Scan for the cell matching the given text and deliver its [x, y] coordinate at center. 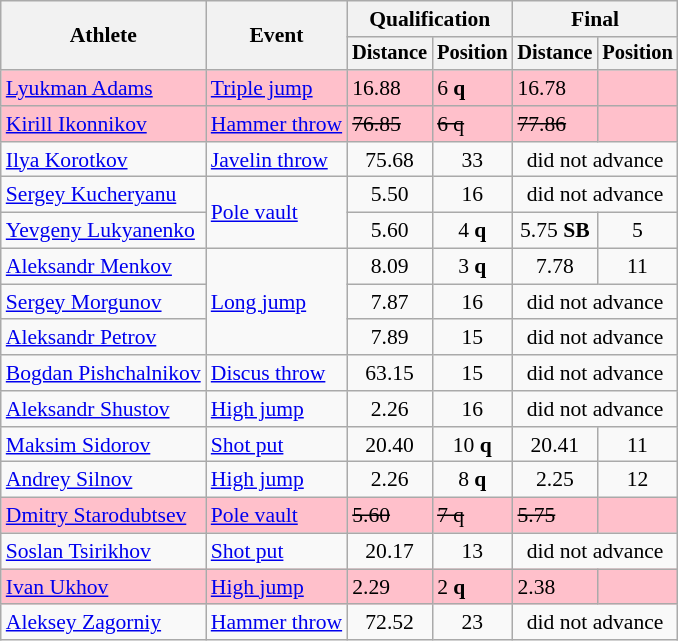
Soslan Tsirikhov [104, 552]
7.78 [554, 267]
Qualification [430, 19]
7.87 [390, 302]
13 [472, 552]
77.86 [554, 124]
7.89 [390, 338]
75.68 [390, 160]
72.52 [390, 623]
20.17 [390, 552]
Athlete [104, 36]
Kirill Ikonnikov [104, 124]
Aleksandr Shustov [104, 409]
Event [276, 36]
63.15 [390, 373]
Triple jump [276, 88]
20.41 [554, 445]
2.29 [390, 587]
2.25 [554, 480]
Aleksandr Menkov [104, 267]
Bogdan Pishchalnikov [104, 373]
Aleksey Zagorniy [104, 623]
5.50 [390, 195]
Yevgeny Lukyanenko [104, 231]
33 [472, 160]
3 q [472, 267]
Sergey Morgunov [104, 302]
2 q [472, 587]
4 q [472, 231]
Aleksandr Petrov [104, 338]
Discus throw [276, 373]
16.78 [554, 88]
10 q [472, 445]
Lyukman Adams [104, 88]
Andrey Silnov [104, 480]
16.88 [390, 88]
Sergey Kucheryanu [104, 195]
8.09 [390, 267]
Ivan Ukhov [104, 587]
5.75 SB [554, 231]
Javelin throw [276, 160]
Dmitry Starodubtsev [104, 516]
5 [637, 231]
5.75 [554, 516]
23 [472, 623]
Final [594, 19]
12 [637, 480]
Long jump [276, 302]
2.38 [554, 587]
7 q [472, 516]
20.40 [390, 445]
76.85 [390, 124]
Ilya Korotkov [104, 160]
8 q [472, 480]
Maksim Sidorov [104, 445]
